Output the [X, Y] coordinate of the center of the cell containing the given text.  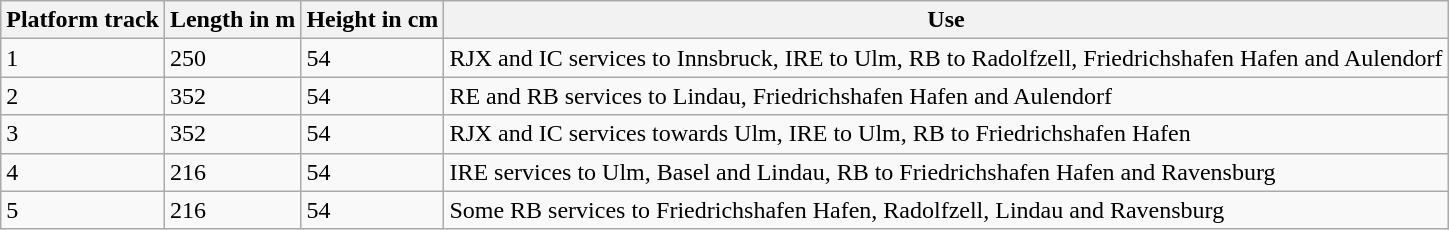
3 [83, 134]
4 [83, 172]
Height in cm [372, 20]
RJX and IC services towards Ulm, IRE to Ulm, RB to Friedrichshafen Hafen [946, 134]
RE and RB services to Lindau, Friedrichshafen Hafen and Aulendorf [946, 96]
5 [83, 210]
Platform track [83, 20]
1 [83, 58]
Some RB services to Friedrichshafen Hafen, Radolfzell, Lindau and Ravensburg [946, 210]
RJX and IC services to Innsbruck, IRE to Ulm, RB to Radolfzell, Friedrichshafen Hafen and Aulendorf [946, 58]
Length in m [232, 20]
Use [946, 20]
IRE services to Ulm, Basel and Lindau, RB to Friedrichshafen Hafen and Ravensburg [946, 172]
250 [232, 58]
2 [83, 96]
